Detect which cell encompasses the target text, then output its [X, Y] center coordinate. 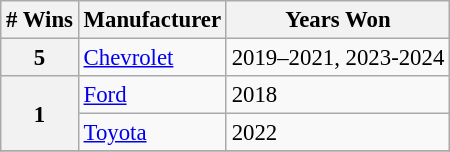
5 [40, 58]
Chevrolet [152, 58]
2022 [338, 133]
# Wins [40, 20]
2019–2021, 2023-2024 [338, 58]
Toyota [152, 133]
Ford [152, 95]
Manufacturer [152, 20]
1 [40, 114]
2018 [338, 95]
Years Won [338, 20]
